Scan for the cell matching the given text and deliver its [x, y] coordinate at center. 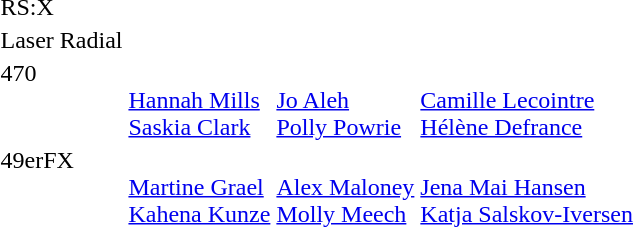
Jo AlehPolly Powrie [346, 100]
Hannah MillsSaskia Clark [200, 100]
